Find where the given text appears and provide that cell's center as (x, y) coordinate. 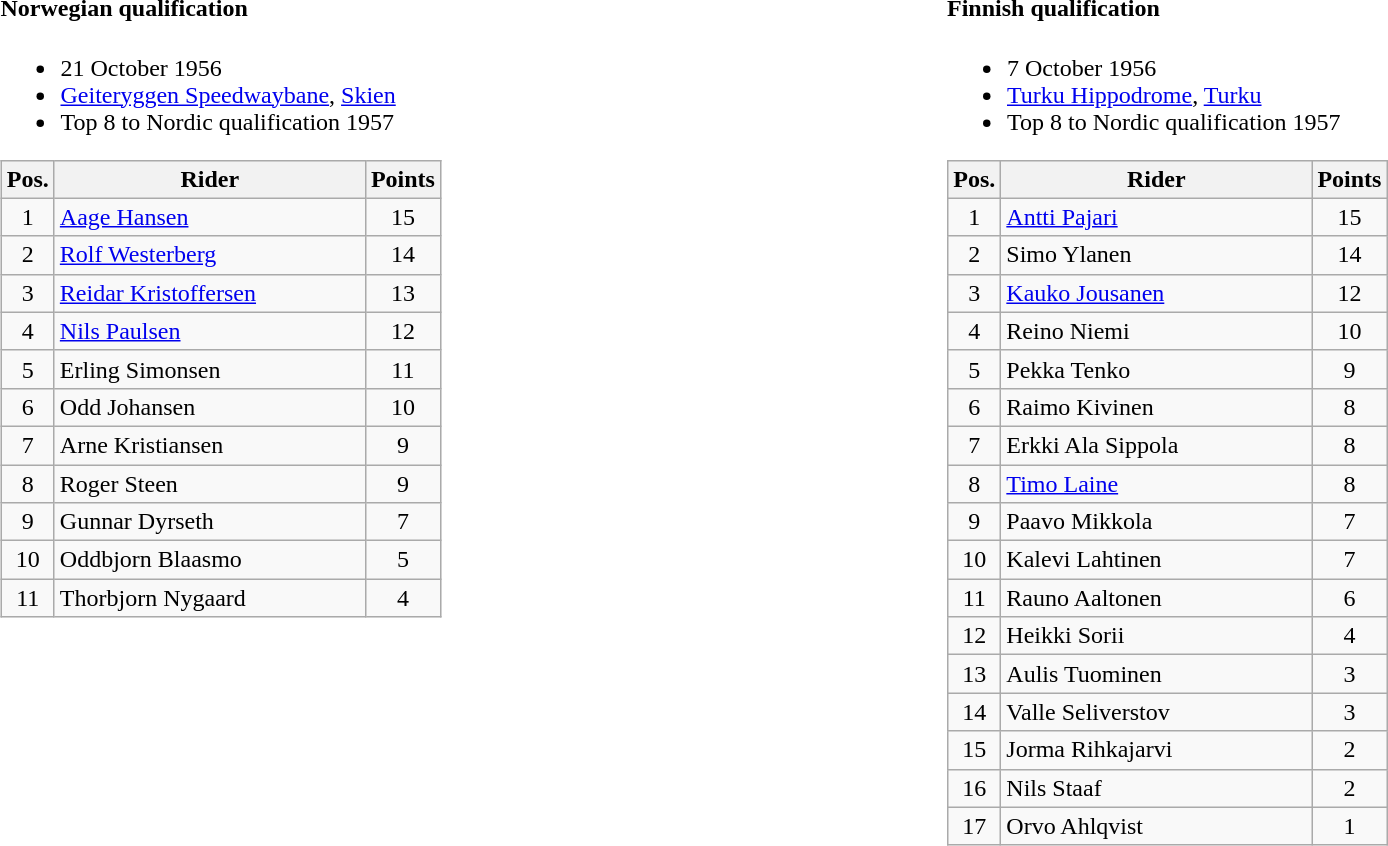
Pekka Tenko (1156, 369)
Paavo Mikkola (1156, 522)
Roger Steen (210, 484)
Simo Ylanen (1156, 255)
Rauno Aaltonen (1156, 598)
Kauko Jousanen (1156, 293)
Antti Pajari (1156, 217)
Heikki Sorii (1156, 636)
Kalevi Lahtinen (1156, 560)
Erkki Ala Sippola (1156, 445)
Gunnar Dyrseth (210, 522)
Reino Niemi (1156, 331)
Arne Kristiansen (210, 445)
Raimo Kivinen (1156, 407)
Rolf Westerberg (210, 255)
16 (974, 788)
Jorma Rihkajarvi (1156, 750)
Aulis Tuominen (1156, 674)
Odd Johansen (210, 407)
Timo Laine (1156, 484)
17 (974, 826)
Reidar Kristoffersen (210, 293)
Erling Simonsen (210, 369)
Valle Seliverstov (1156, 712)
Oddbjorn Blaasmo (210, 560)
Thorbjorn Nygaard (210, 598)
Nils Paulsen (210, 331)
Aage Hansen (210, 217)
Orvo Ahlqvist (1156, 826)
Nils Staaf (1156, 788)
